Extract the [X, Y] coordinate from the center of the cell holding the provided text.  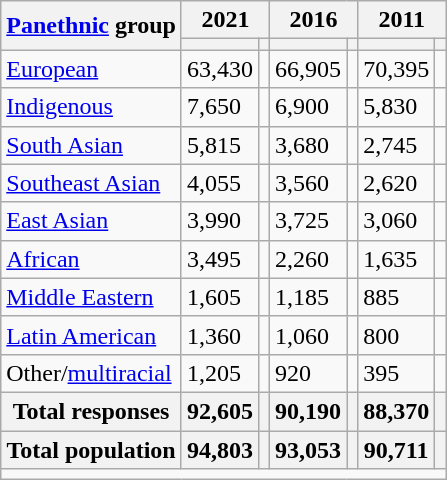
2011 [402, 20]
90,190 [308, 411]
94,803 [220, 449]
885 [396, 297]
Middle Eastern [92, 297]
Other/multiracial [92, 373]
92,605 [220, 411]
4,055 [220, 183]
7,650 [220, 107]
Total responses [92, 411]
African [92, 259]
2021 [225, 20]
3,560 [308, 183]
European [92, 69]
3,680 [308, 145]
920 [308, 373]
Indigenous [92, 107]
93,053 [308, 449]
2,260 [308, 259]
2,620 [396, 183]
1,185 [308, 297]
1,360 [220, 335]
Southeast Asian [92, 183]
1,060 [308, 335]
5,830 [396, 107]
2016 [314, 20]
800 [396, 335]
6,900 [308, 107]
3,990 [220, 221]
Total population [92, 449]
1,605 [220, 297]
3,495 [220, 259]
90,711 [396, 449]
Latin American [92, 335]
5,815 [220, 145]
2,745 [396, 145]
South Asian [92, 145]
Panethnic group [92, 26]
70,395 [396, 69]
1,205 [220, 373]
East Asian [92, 221]
3,060 [396, 221]
395 [396, 373]
1,635 [396, 259]
66,905 [308, 69]
3,725 [308, 221]
88,370 [396, 411]
63,430 [220, 69]
